For the text-containing cell, return its midpoint in (x, y) coordinate format. 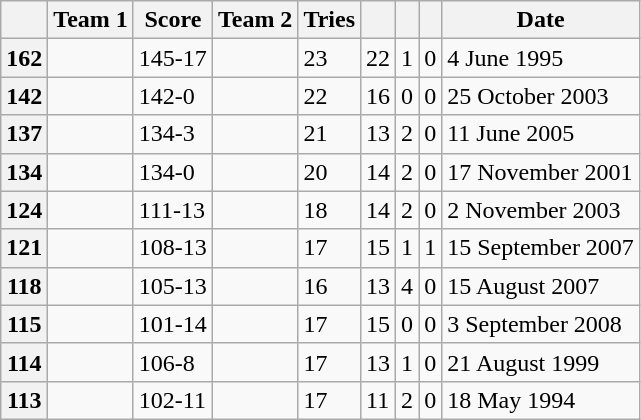
108-13 (172, 248)
21 August 1999 (541, 362)
134-3 (172, 134)
11 June 2005 (541, 134)
114 (24, 362)
102-11 (172, 400)
145-17 (172, 58)
137 (24, 134)
Score (172, 20)
18 (330, 210)
106-8 (172, 362)
111-13 (172, 210)
124 (24, 210)
Team 2 (255, 20)
142 (24, 96)
113 (24, 400)
134-0 (172, 172)
23 (330, 58)
4 June 1995 (541, 58)
134 (24, 172)
17 November 2001 (541, 172)
25 October 2003 (541, 96)
Tries (330, 20)
115 (24, 324)
3 September 2008 (541, 324)
15 September 2007 (541, 248)
20 (330, 172)
2 November 2003 (541, 210)
142-0 (172, 96)
4 (408, 286)
162 (24, 58)
121 (24, 248)
118 (24, 286)
101-14 (172, 324)
Date (541, 20)
15 August 2007 (541, 286)
Team 1 (91, 20)
11 (378, 400)
105-13 (172, 286)
21 (330, 134)
18 May 1994 (541, 400)
